Return the (X, Y) coordinate for the center point of the cell that contains the specified text.  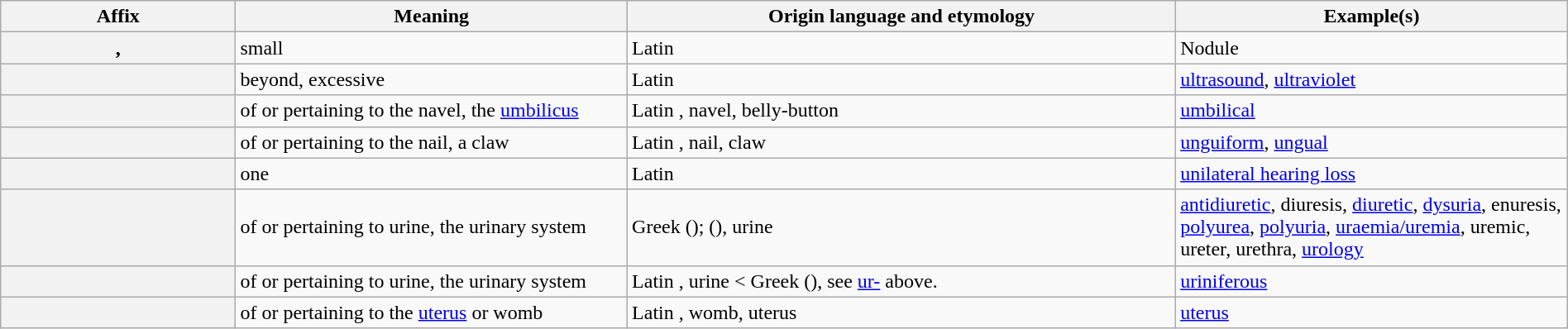
unguiform, ungual (1372, 142)
of or pertaining to the uterus or womb (432, 312)
umbilical (1372, 111)
unilateral hearing loss (1372, 174)
of or pertaining to the navel, the umbilicus (432, 111)
uriniferous (1372, 281)
of or pertaining to the nail, a claw (432, 142)
Meaning (432, 17)
Greek (); (), urine (901, 227)
small (432, 48)
Latin , womb, uterus (901, 312)
ultrasound, ultraviolet (1372, 79)
antidiuretic, diuresis, diuretic, dysuria, enuresis, polyurea, polyuria, uraemia/uremia, uremic, ureter, urethra, urology (1372, 227)
Affix (118, 17)
, (118, 48)
Example(s) (1372, 17)
uterus (1372, 312)
Origin language and etymology (901, 17)
Nodule (1372, 48)
Latin , navel, belly-button (901, 111)
Latin , nail, claw (901, 142)
beyond, excessive (432, 79)
one (432, 174)
Latin , urine < Greek (), see ur- above. (901, 281)
